Capture the cell that displays the provided text and extract its (x, y) central coordinate. 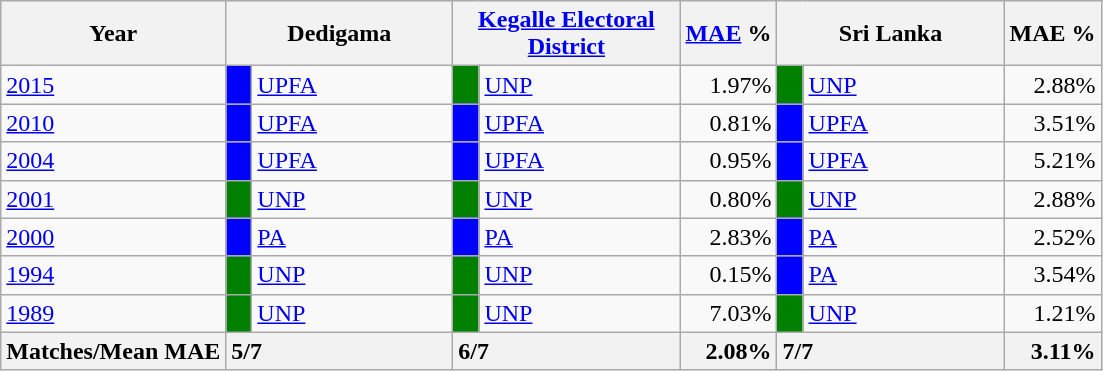
2.83% (728, 237)
1.21% (1052, 313)
2000 (114, 237)
2001 (114, 199)
Matches/Mean MAE (114, 351)
1.97% (728, 85)
2.08% (728, 351)
3.54% (1052, 275)
Dedigama (340, 34)
2004 (114, 161)
1994 (114, 275)
7.03% (728, 313)
2.52% (1052, 237)
7/7 (890, 351)
0.80% (728, 199)
0.81% (728, 123)
5/7 (340, 351)
2010 (114, 123)
Kegalle Electoral District (566, 34)
3.11% (1052, 351)
6/7 (566, 351)
5.21% (1052, 161)
0.15% (728, 275)
Sri Lanka (890, 34)
Year (114, 34)
1989 (114, 313)
3.51% (1052, 123)
0.95% (728, 161)
2015 (114, 85)
